Return the (x, y) coordinate for the center point of the cell that contains the specified text.  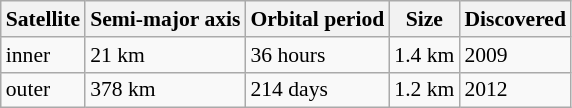
2012 (515, 90)
Discovered (515, 19)
1.4 km (424, 55)
Orbital period (317, 19)
Satellite (43, 19)
inner (43, 55)
Size (424, 19)
1.2 km (424, 90)
21 km (165, 55)
outer (43, 90)
36 hours (317, 55)
2009 (515, 55)
378 km (165, 90)
214 days (317, 90)
Semi-major axis (165, 19)
